Locate the cell with the specified text and output its (x, y) center coordinate. 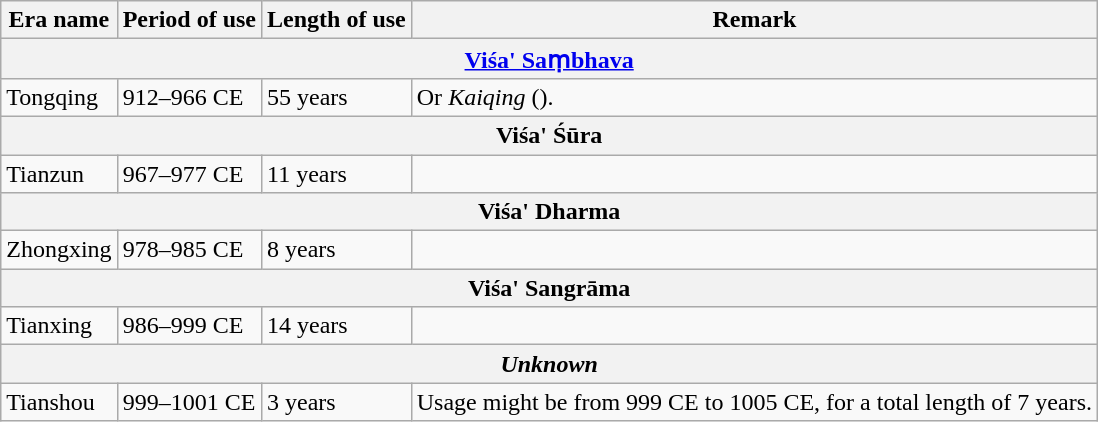
Tianxing (59, 326)
3 years (337, 402)
Era name (59, 20)
55 years (337, 97)
Tianshou (59, 402)
Period of use (189, 20)
999–1001 CE (189, 402)
Viśa' Śūra (550, 135)
986–999 CE (189, 326)
11 years (337, 173)
967–977 CE (189, 173)
Usage might be from 999 CE to 1005 CE, for a total length of 7 years. (754, 402)
Viśa' Dharma (550, 212)
Length of use (337, 20)
978–985 CE (189, 250)
14 years (337, 326)
Or Kaiqing (). (754, 97)
Viśa' Sangrāma (550, 288)
8 years (337, 250)
Unknown (550, 364)
Remark (754, 20)
Viśa' Saṃbhava (550, 59)
Zhongxing (59, 250)
Tongqing (59, 97)
912–966 CE (189, 97)
Tianzun (59, 173)
